Return the (x, y) coordinate for the center point of the cell that contains the specified text.  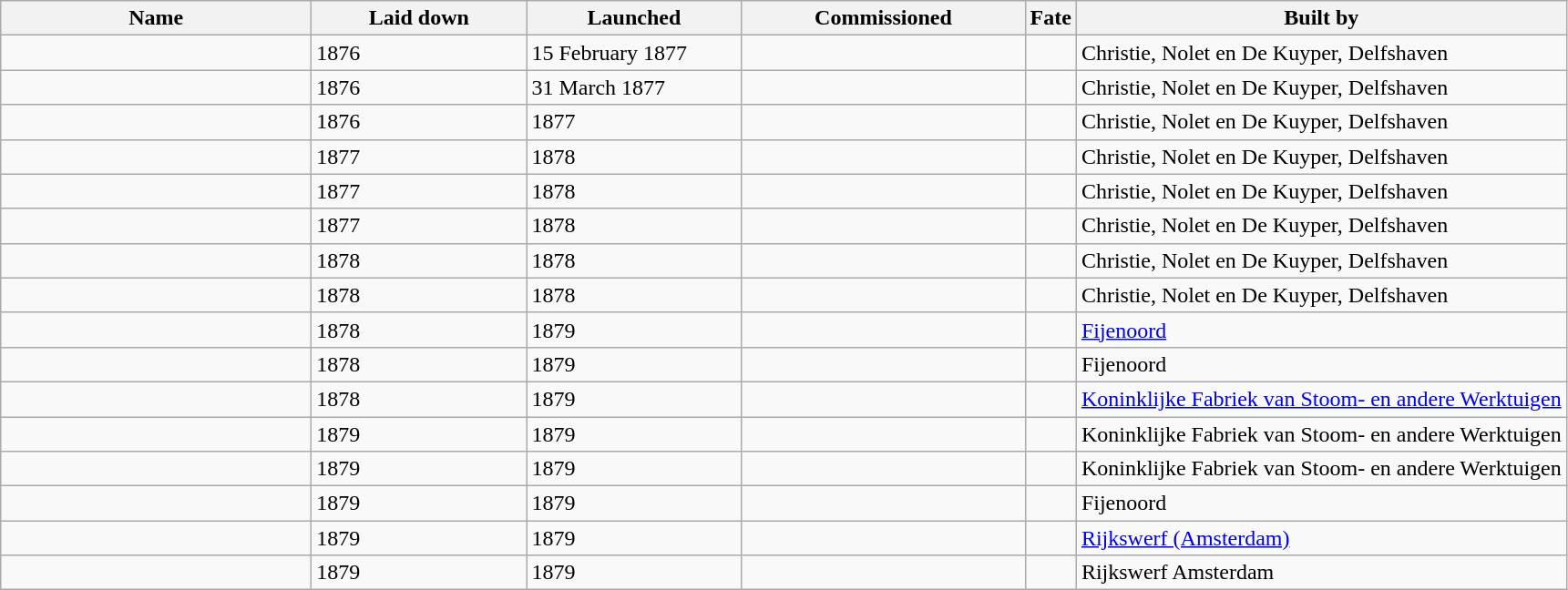
15 February 1877 (634, 53)
Launched (634, 18)
31 March 1877 (634, 87)
Laid down (419, 18)
Name (157, 18)
Fate (1050, 18)
Commissioned (884, 18)
Rijkswerf (Amsterdam) (1321, 538)
Built by (1321, 18)
Rijkswerf Amsterdam (1321, 573)
